Search for the cell housing the specified text and yield its (x, y) center coordinate. 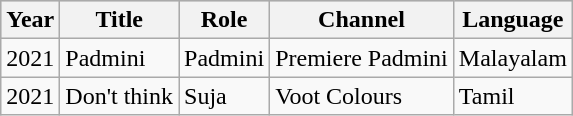
Premiere Padmini (362, 58)
Channel (362, 20)
Language (512, 20)
Tamil (512, 96)
Role (224, 20)
Malayalam (512, 58)
Year (30, 20)
Title (120, 20)
Don't think (120, 96)
Voot Colours (362, 96)
Suja (224, 96)
